Locate the cell with the specified text and output its [x, y] center coordinate. 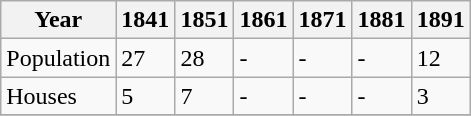
Year [58, 20]
7 [204, 96]
1861 [264, 20]
1891 [440, 20]
5 [146, 96]
27 [146, 58]
Houses [58, 96]
1851 [204, 20]
28 [204, 58]
3 [440, 96]
1881 [382, 20]
1871 [322, 20]
12 [440, 58]
Population [58, 58]
1841 [146, 20]
